Extract the (x, y) coordinate from the center of the cell holding the provided text.  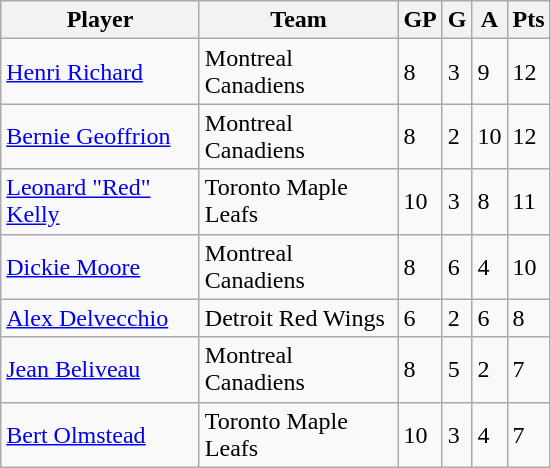
Player (100, 20)
A (490, 20)
Dickie Moore (100, 266)
Henri Richard (100, 72)
GP (420, 20)
Bert Olmstead (100, 434)
G (457, 20)
Alex Delvecchio (100, 318)
9 (490, 72)
11 (528, 202)
Detroit Red Wings (298, 318)
Team (298, 20)
Bernie Geoffrion (100, 136)
Leonard "Red" Kelly (100, 202)
Pts (528, 20)
5 (457, 370)
Jean Beliveau (100, 370)
